Capture the cell that displays the provided text and extract its [x, y] central coordinate. 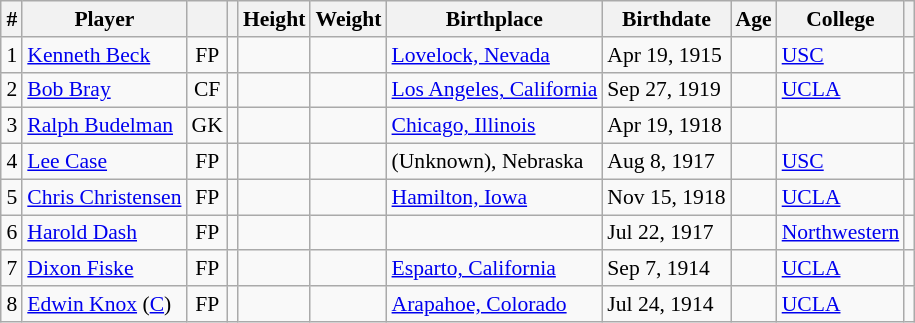
Chris Christensen [104, 197]
GK [206, 126]
7 [12, 269]
8 [12, 304]
Birthdate [666, 19]
Edwin Knox (C) [104, 304]
Hamilton, Iowa [495, 197]
2 [12, 90]
Birthplace [495, 19]
Dixon Fiske [104, 269]
1 [12, 55]
Aug 8, 1917 [666, 162]
Player [104, 19]
Bob Bray [104, 90]
Lee Case [104, 162]
Height [274, 19]
Chicago, Illinois [495, 126]
Apr 19, 1918 [666, 126]
4 [12, 162]
Sep 7, 1914 [666, 269]
Age [754, 19]
Jul 24, 1914 [666, 304]
Lovelock, Nevada [495, 55]
Kenneth Beck [104, 55]
Weight [348, 19]
Los Angeles, California [495, 90]
5 [12, 197]
Ralph Budelman [104, 126]
Apr 19, 1915 [666, 55]
College [841, 19]
6 [12, 233]
3 [12, 126]
CF [206, 90]
# [12, 19]
Harold Dash [104, 233]
Esparto, California [495, 269]
(Unknown), Nebraska [495, 162]
Northwestern [841, 233]
Jul 22, 1917 [666, 233]
Nov 15, 1918 [666, 197]
Sep 27, 1919 [666, 90]
Arapahoe, Colorado [495, 304]
